Provide the (X, Y) coordinate of the cell's center where the given text is located.  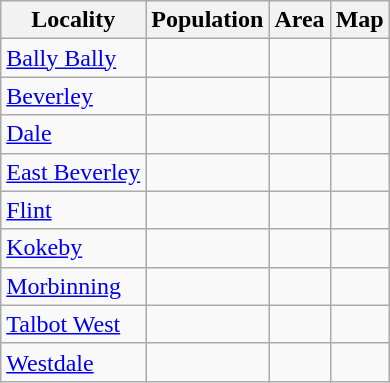
Morbinning (74, 286)
Flint (74, 210)
Kokeby (74, 248)
Area (300, 20)
Map (360, 20)
East Beverley (74, 172)
Locality (74, 20)
Population (208, 20)
Talbot West (74, 324)
Westdale (74, 362)
Bally Bally (74, 58)
Dale (74, 134)
Beverley (74, 96)
